Capture the cell that displays the provided text and extract its (x, y) central coordinate. 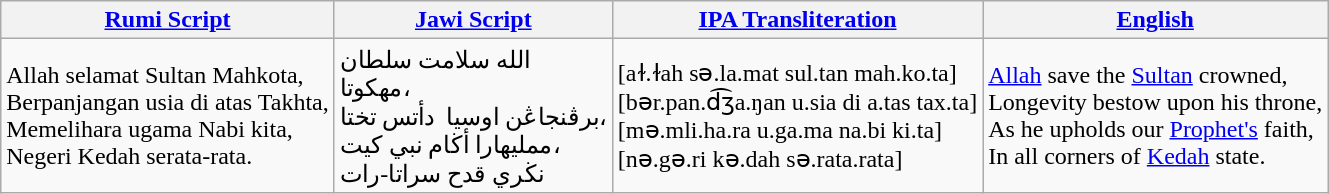
Allah selamat Sultan Mahkota,Berpanjangan usia di atas Takhta,Memelihara ugama Nabi kita,Negeri Kedah serata-rata. (168, 116)
IPA Transliteration (797, 20)
[aɫ.ɫah sə.la.mat sul.tan mah.ko.ta][bər.pan.d͡ʒa.ŋan u.sia di a.tas tax.ta][mə.mli.ha.ra u.ga.ma na.bi ki.ta][nə.gə.ri kə.dah sə.rata.rata] (797, 116)
الله سلامت سلطانمهكوتا،برڤنجاڠن اوسيا دأتس تختا،ممليهارا أڬام نبي كيت،نڬري قدح سراتا-رات (473, 116)
Rumi Script (168, 20)
Allah save the Sultan crowned,Longevity bestow upon his throne,As he upholds our Prophet's faith,In all corners of Kedah state. (1156, 116)
Jawi Script (473, 20)
English (1156, 20)
